For the text-containing cell, return its midpoint in [X, Y] coordinate format. 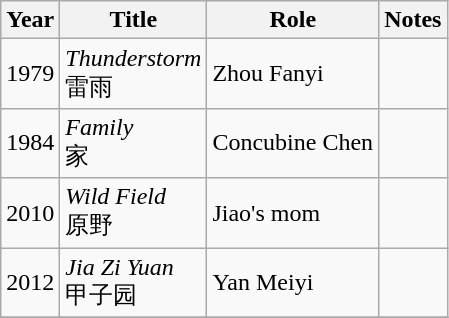
Notes [413, 20]
1984 [30, 143]
2010 [30, 213]
Wild Field原野 [134, 213]
Concubine Chen [293, 143]
Yan Meiyi [293, 283]
Jiao's mom [293, 213]
2012 [30, 283]
Year [30, 20]
Role [293, 20]
Thunderstorm雷雨 [134, 74]
Zhou Fanyi [293, 74]
Jia Zi Yuan甲子园 [134, 283]
Family家 [134, 143]
Title [134, 20]
1979 [30, 74]
